Capture the cell that displays the provided text and extract its [X, Y] central coordinate. 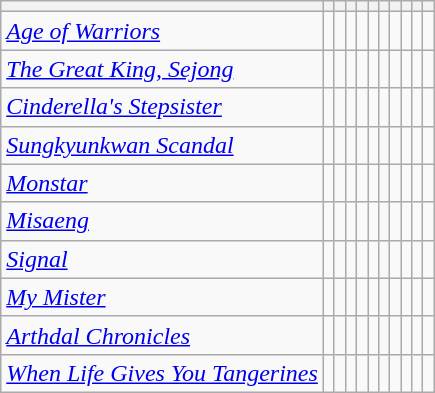
Cinderella's Stepsister [162, 107]
Monstar [162, 183]
Age of Warriors [162, 31]
The Great King, Sejong [162, 69]
Signal [162, 259]
Sungkyunkwan Scandal [162, 145]
My Mister [162, 297]
Misaeng [162, 221]
Arthdal Chronicles [162, 335]
When Life Gives You Tangerines [162, 373]
